From the cell containing the given text, extract its center point as [x, y] coordinate. 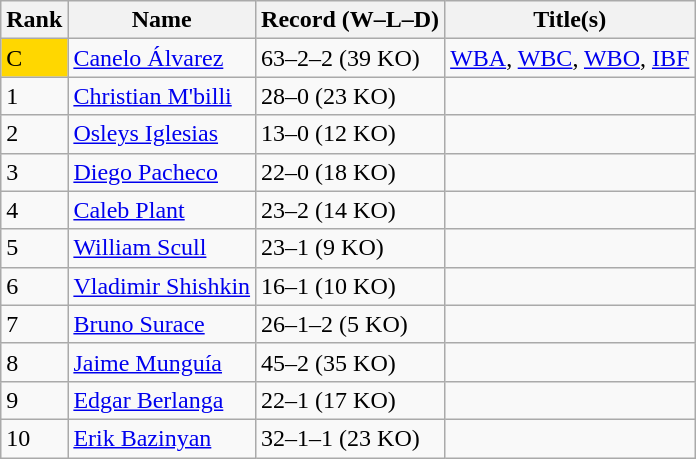
Erik Bazinyan [162, 438]
WBA, WBC, WBO, IBF [570, 58]
8 [34, 362]
63–2–2 (39 KO) [350, 58]
5 [34, 248]
22–1 (17 KO) [350, 400]
2 [34, 134]
Record (W–L–D) [350, 20]
4 [34, 210]
Vladimir Shishkin [162, 286]
Osleys Iglesias [162, 134]
13–0 (12 KO) [350, 134]
7 [34, 324]
28–0 (23 KO) [350, 96]
9 [34, 400]
26–1–2 (5 KO) [350, 324]
Jaime Munguía [162, 362]
16–1 (10 KO) [350, 286]
Caleb Plant [162, 210]
1 [34, 96]
Bruno Surace [162, 324]
C [34, 58]
William Scull [162, 248]
10 [34, 438]
23–1 (9 KO) [350, 248]
Name [162, 20]
45–2 (35 KO) [350, 362]
Canelo Álvarez [162, 58]
Title(s) [570, 20]
6 [34, 286]
Diego Pacheco [162, 172]
Edgar Berlanga [162, 400]
Rank [34, 20]
32–1–1 (23 KO) [350, 438]
22–0 (18 KO) [350, 172]
3 [34, 172]
23–2 (14 KO) [350, 210]
Christian M'billi [162, 96]
